Determine the [x, y] coordinate at the center of the cell enclosing the given text.  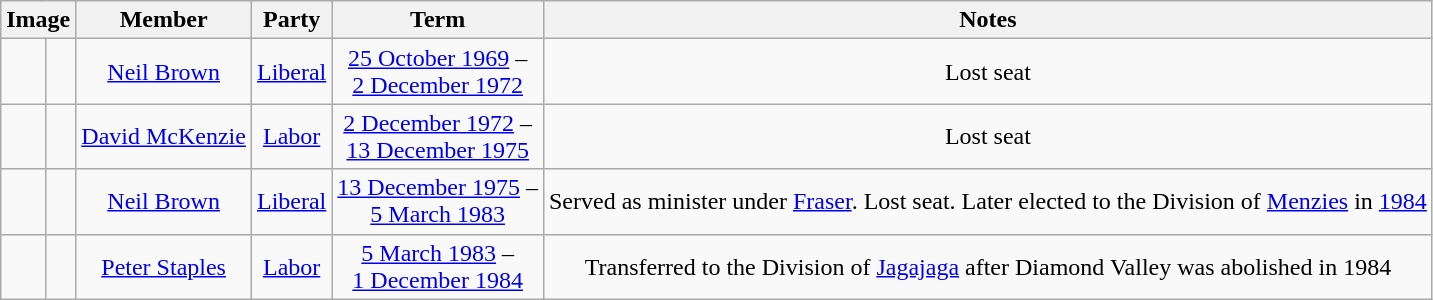
Served as minister under Fraser. Lost seat. Later elected to the Division of Menzies in 1984 [988, 202]
Member [164, 20]
Transferred to the Division of Jagajaga after Diamond Valley was abolished in 1984 [988, 266]
5 March 1983 –1 December 1984 [438, 266]
Image [38, 20]
Peter Staples [164, 266]
Party [291, 20]
Term [438, 20]
2 December 1972 –13 December 1975 [438, 136]
13 December 1975 –5 March 1983 [438, 202]
Notes [988, 20]
David McKenzie [164, 136]
25 October 1969 –2 December 1972 [438, 72]
